Determine the [x, y] coordinate at the center of the cell enclosing the given text.  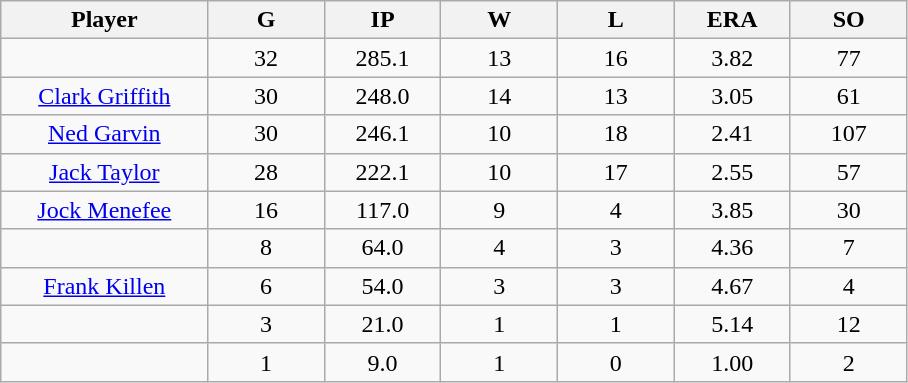
64.0 [382, 248]
4.67 [732, 286]
0 [616, 362]
ERA [732, 20]
3.85 [732, 210]
3.05 [732, 96]
285.1 [382, 58]
54.0 [382, 286]
12 [848, 324]
Ned Garvin [104, 134]
Jock Menefee [104, 210]
77 [848, 58]
18 [616, 134]
222.1 [382, 172]
9 [500, 210]
Player [104, 20]
107 [848, 134]
G [266, 20]
7 [848, 248]
SO [848, 20]
117.0 [382, 210]
14 [500, 96]
61 [848, 96]
Clark Griffith [104, 96]
6 [266, 286]
5.14 [732, 324]
1.00 [732, 362]
2.55 [732, 172]
57 [848, 172]
4.36 [732, 248]
Frank Killen [104, 286]
28 [266, 172]
2 [848, 362]
248.0 [382, 96]
IP [382, 20]
246.1 [382, 134]
21.0 [382, 324]
3.82 [732, 58]
32 [266, 58]
Jack Taylor [104, 172]
9.0 [382, 362]
17 [616, 172]
W [500, 20]
L [616, 20]
8 [266, 248]
2.41 [732, 134]
